For the text-containing cell, return its midpoint in (X, Y) coordinate format. 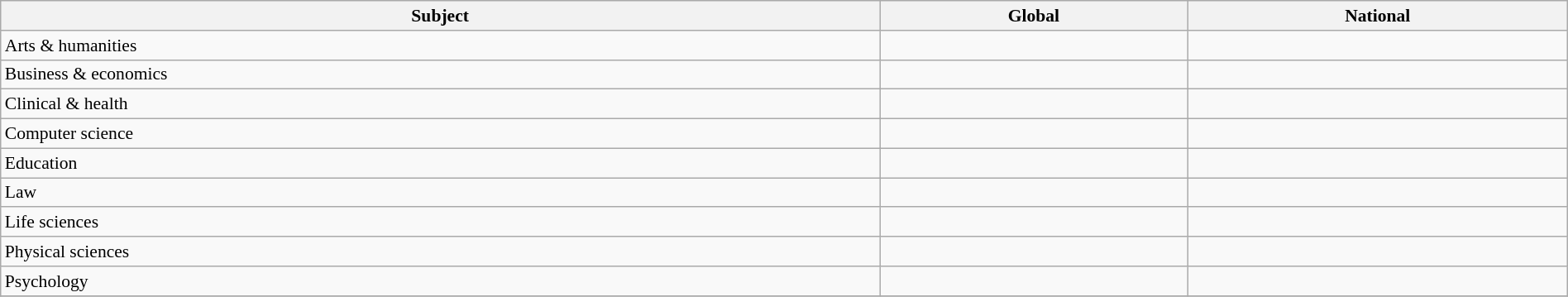
Business & economics (440, 74)
Life sciences (440, 223)
Psychology (440, 281)
Computer science (440, 134)
Education (440, 163)
National (1378, 16)
Arts & humanities (440, 46)
Law (440, 193)
Physical sciences (440, 251)
Global (1034, 16)
Subject (440, 16)
Clinical & health (440, 104)
